Locate the cell with the specified text and output its (X, Y) center coordinate. 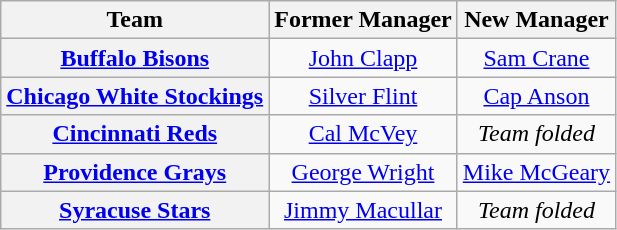
Cincinnati Reds (135, 134)
Team (135, 20)
Jimmy Macullar (364, 210)
Mike McGeary (536, 172)
Sam Crane (536, 58)
John Clapp (364, 58)
Chicago White Stockings (135, 96)
Cal McVey (364, 134)
Buffalo Bisons (135, 58)
Silver Flint (364, 96)
Former Manager (364, 20)
Cap Anson (536, 96)
Syracuse Stars (135, 210)
New Manager (536, 20)
Providence Grays (135, 172)
George Wright (364, 172)
